Return (x, y) of the center of cell containing provided text 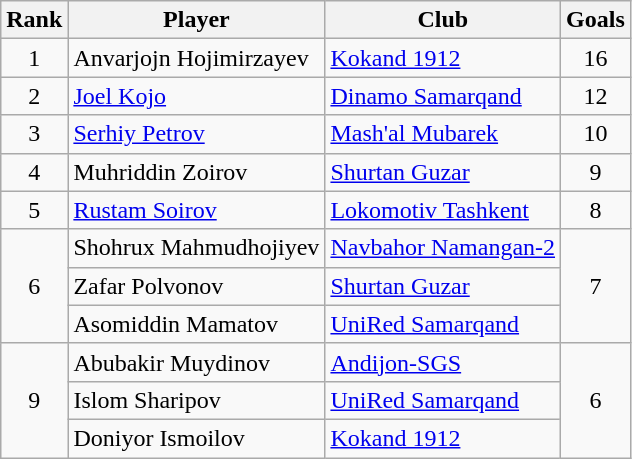
Joel Kojo (196, 96)
Anvarjojn Hojimirzayev (196, 58)
Muhriddin Zoirov (196, 172)
Navbahor Namangan-2 (443, 248)
4 (34, 172)
16 (596, 58)
Rank (34, 20)
Dinamo Samarqand (443, 96)
Asomiddin Mamatov (196, 324)
5 (34, 210)
Goals (596, 20)
12 (596, 96)
2 (34, 96)
Doniyor Ismoilov (196, 438)
Andijon-SGS (443, 362)
Lokomotiv Tashkent (443, 210)
1 (34, 58)
Club (443, 20)
10 (596, 134)
Islom Sharipov (196, 400)
Rustam Soirov (196, 210)
3 (34, 134)
8 (596, 210)
7 (596, 286)
Abubakir Muydinov (196, 362)
Player (196, 20)
Mash'al Mubarek (443, 134)
Zafar Polvonov (196, 286)
Serhiy Petrov (196, 134)
Shohrux Mahmudhojiyev (196, 248)
